Determine the [x, y] coordinate at the center of the cell enclosing the given text.  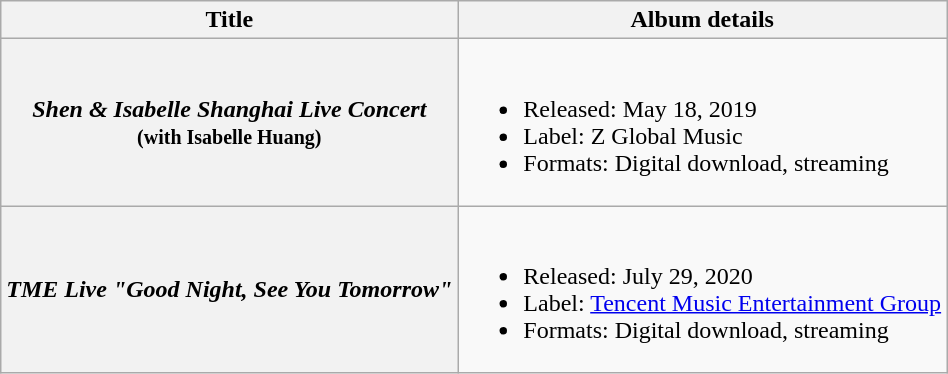
Album details [702, 20]
Shen & Isabelle Shanghai Live Concert(with Isabelle Huang) [230, 122]
Released: May 18, 2019Label: Z Global MusicFormats: Digital download, streaming [702, 122]
Title [230, 20]
TME Live "Good Night, See You Tomorrow" [230, 290]
Released: July 29, 2020Label: Tencent Music Entertainment GroupFormats: Digital download, streaming [702, 290]
